Capture the cell that displays the provided text and extract its (x, y) central coordinate. 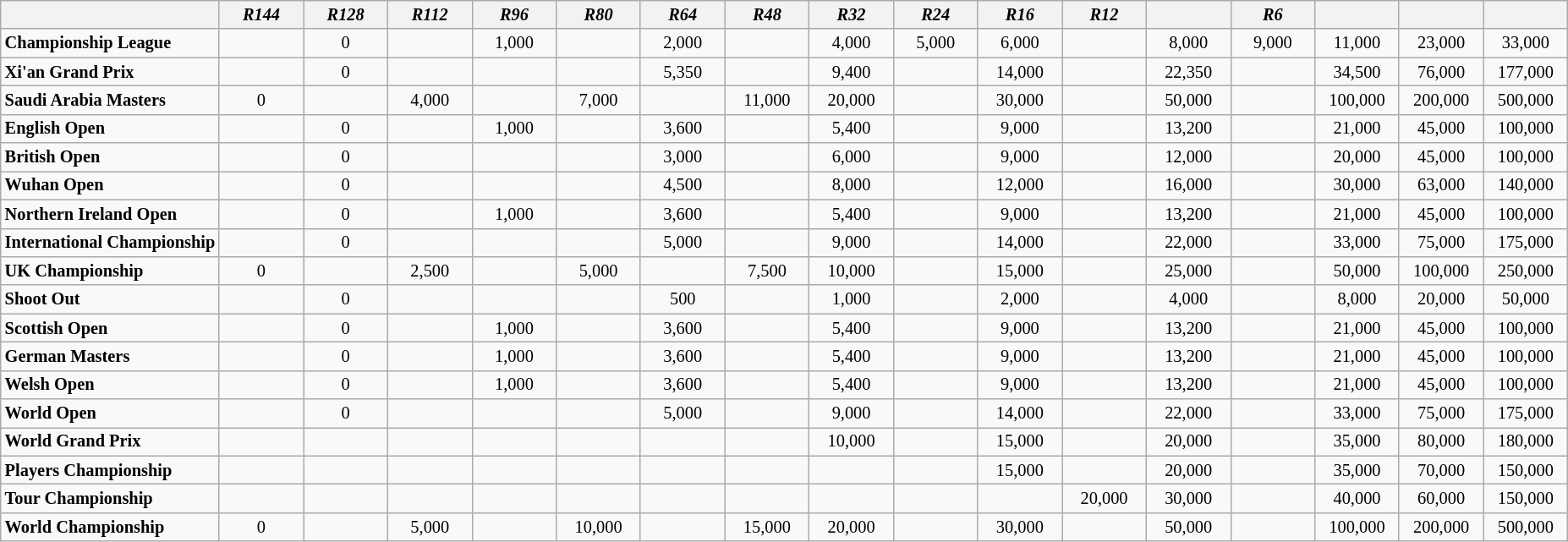
UK Championship (110, 271)
R96 (514, 14)
Welsh Open (110, 385)
R144 (261, 14)
World Open (110, 413)
Players Championship (110, 470)
International Championship (110, 243)
English Open (110, 129)
4,500 (683, 185)
Shoot Out (110, 299)
R48 (767, 14)
7,500 (767, 271)
70,000 (1441, 470)
R16 (1020, 14)
7,000 (599, 100)
40,000 (1357, 498)
Tour Championship (110, 498)
British Open (110, 157)
R32 (852, 14)
R6 (1273, 14)
Xi'an Grand Prix (110, 72)
25,000 (1188, 271)
3,000 (683, 157)
Saudi Arabia Masters (110, 100)
German Masters (110, 356)
World Championship (110, 527)
R128 (346, 14)
63,000 (1441, 185)
R12 (1105, 14)
R112 (430, 14)
34,500 (1357, 72)
140,000 (1526, 185)
60,000 (1441, 498)
500 (683, 299)
23,000 (1441, 43)
Scottish Open (110, 328)
250,000 (1526, 271)
2,500 (430, 271)
World Grand Prix (110, 441)
76,000 (1441, 72)
Wuhan Open (110, 185)
9,400 (852, 72)
Championship League (110, 43)
16,000 (1188, 185)
180,000 (1526, 441)
Northern Ireland Open (110, 214)
22,350 (1188, 72)
R64 (683, 14)
80,000 (1441, 441)
R24 (935, 14)
5,350 (683, 72)
177,000 (1526, 72)
R80 (599, 14)
